Search for the cell housing the specified text and yield its (x, y) center coordinate. 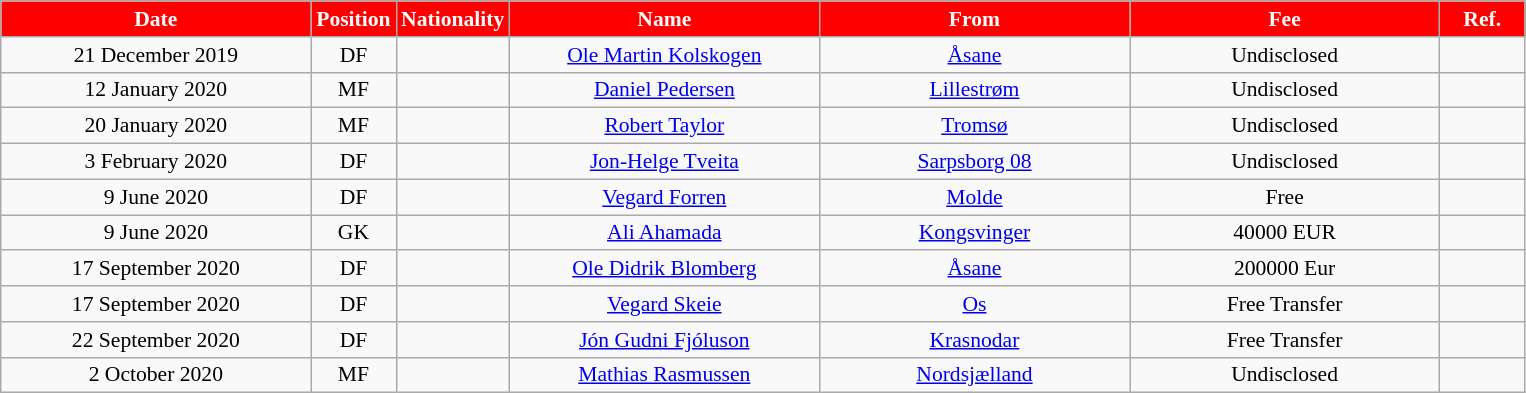
Date (156, 19)
Vegard Skeie (664, 304)
200000 Eur (1285, 269)
Os (974, 304)
3 February 2020 (156, 162)
20 January 2020 (156, 126)
Name (664, 19)
Molde (974, 197)
Krasnodar (974, 340)
From (974, 19)
12 January 2020 (156, 90)
Position (354, 19)
Nordsjælland (974, 375)
Robert Taylor (664, 126)
Free (1285, 197)
Ole Martin Kolskogen (664, 55)
Nationality (452, 19)
22 September 2020 (156, 340)
Mathias Rasmussen (664, 375)
40000 EUR (1285, 233)
2 October 2020 (156, 375)
Kongsvinger (974, 233)
Tromsø (974, 126)
Vegard Forren (664, 197)
Jón Gudni Fjóluson (664, 340)
Ref. (1482, 19)
GK (354, 233)
Ali Ahamada (664, 233)
Jon-Helge Tveita (664, 162)
Sarpsborg 08 (974, 162)
Fee (1285, 19)
Lillestrøm (974, 90)
21 December 2019 (156, 55)
Ole Didrik Blomberg (664, 269)
Daniel Pedersen (664, 90)
